Identify which cell holds the provided text, then report its [X, Y] central coordinate. 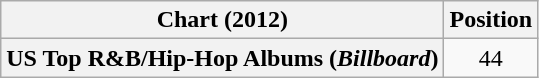
44 [491, 58]
Chart (2012) [222, 20]
US Top R&B/Hip-Hop Albums (Billboard) [222, 58]
Position [491, 20]
